Extract the (X, Y) coordinate from the center of the cell holding the provided text.  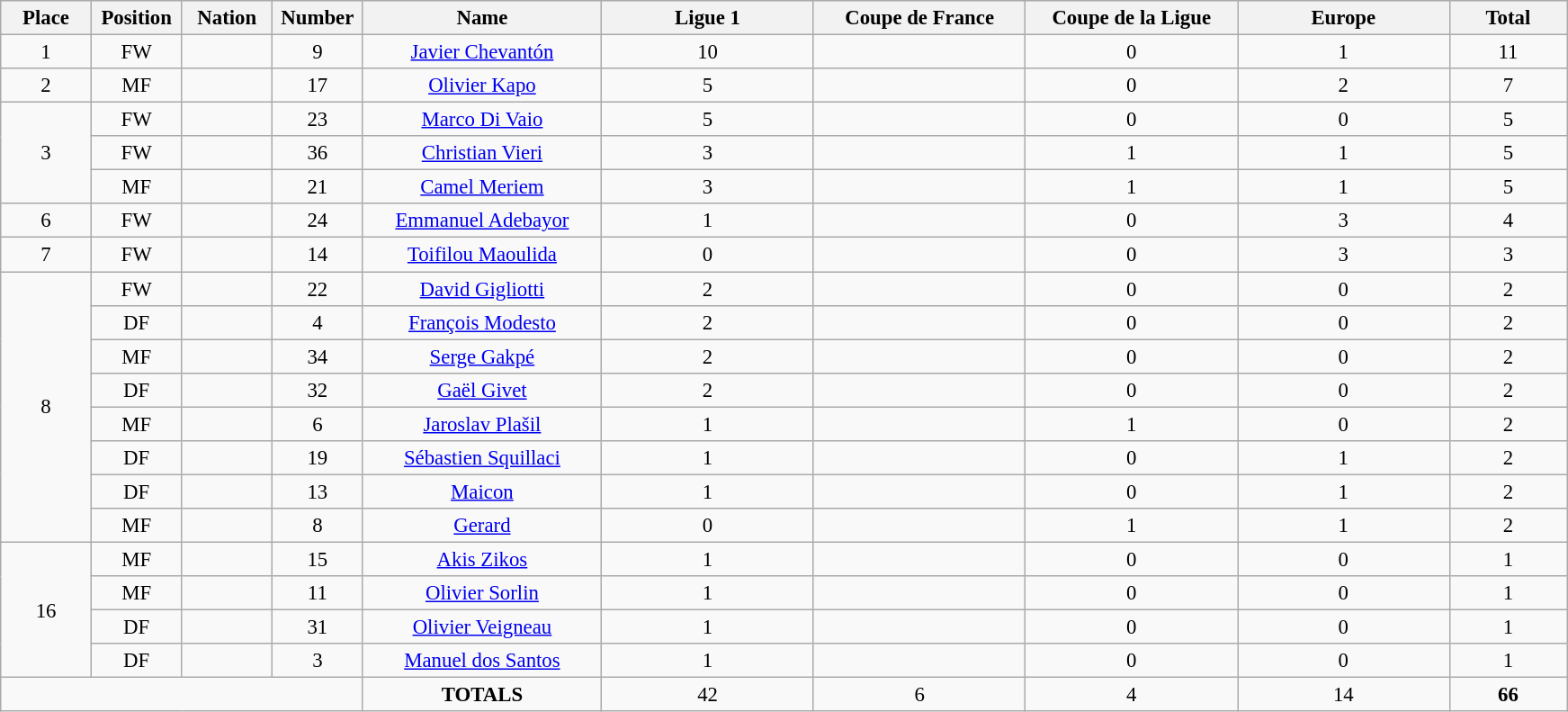
TOTALS (482, 695)
9 (318, 52)
Name (482, 18)
Javier Chevantón (482, 52)
15 (318, 559)
Marco Di Vaio (482, 120)
36 (318, 153)
Ligue 1 (708, 18)
19 (318, 458)
Olivier Kapo (482, 86)
17 (318, 86)
Maicon (482, 491)
François Modesto (482, 322)
13 (318, 491)
Emmanuel Adebayor (482, 221)
David Gigliotti (482, 289)
22 (318, 289)
Gerard (482, 526)
Coupe de la Ligue (1132, 18)
Serge Gakpé (482, 356)
Number (318, 18)
Total (1508, 18)
Position (137, 18)
Jaroslav Plašil (482, 424)
42 (708, 695)
Camel Meriem (482, 187)
Place (47, 18)
Olivier Veigneau (482, 627)
Toifilou Maoulida (482, 255)
Europe (1344, 18)
16 (47, 609)
Gaël Givet (482, 390)
34 (318, 356)
Sébastien Squillaci (482, 458)
Olivier Sorlin (482, 593)
31 (318, 627)
Christian Vieri (482, 153)
10 (708, 52)
24 (318, 221)
Nation (227, 18)
Coupe de France (919, 18)
Manuel dos Santos (482, 661)
23 (318, 120)
Akis Zikos (482, 559)
66 (1508, 695)
21 (318, 187)
32 (318, 390)
